Extract the [X, Y] coordinate from the center of the cell holding the provided text.  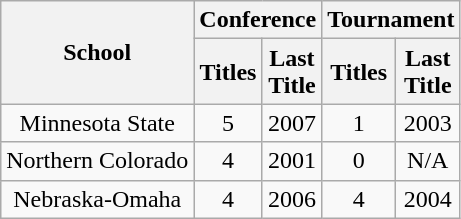
Minnesota State [98, 123]
N/A [428, 161]
School [98, 52]
0 [359, 161]
Tournament [391, 20]
Nebraska-Omaha [98, 199]
5 [228, 123]
2007 [292, 123]
Conference [258, 20]
2003 [428, 123]
2006 [292, 199]
2001 [292, 161]
Northern Colorado [98, 161]
2004 [428, 199]
1 [359, 123]
